Extract the (x, y) coordinate from the center of the cell holding the provided text.  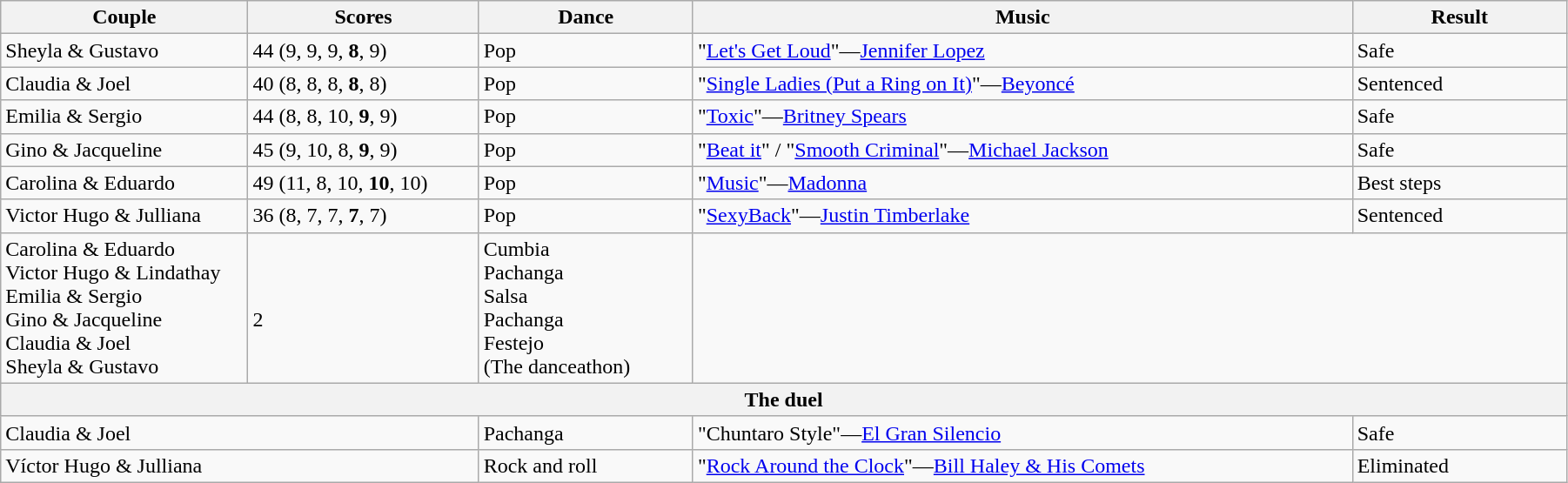
36 (8, 7, 7, 7, 7) (364, 216)
"Single Ladies (Put a Ring on It)"—Beyoncé (1022, 84)
44 (9, 9, 9, 8, 9) (364, 50)
40 (8, 8, 8, 8, 8) (364, 84)
"Let's Get Loud"—Jennifer Lopez (1022, 50)
"Chuntaro Style"—El Gran Silencio (1022, 433)
Couple (124, 17)
Music (1022, 17)
49 (11, 8, 10, 10, 10) (364, 183)
"SexyBack"—Justin Timberlake (1022, 216)
"Music"—Madonna (1022, 183)
Rock and roll (586, 466)
Dance (586, 17)
"Rock Around the Clock"—Bill Haley & His Comets (1022, 466)
Best steps (1459, 183)
44 (8, 8, 10, 9, 9) (364, 117)
Pachanga (586, 433)
Victor Hugo & Julliana (124, 216)
Gino & Jacqueline (124, 150)
The duel (784, 399)
Emilia & Sergio (124, 117)
"Beat it" / "Smooth Criminal"—Michael Jackson (1022, 150)
Carolina & EduardoVictor Hugo & LindathayEmilia & SergioGino & JacquelineClaudia & JoelSheyla & Gustavo (124, 308)
Result (1459, 17)
Sheyla & Gustavo (124, 50)
Carolina & Eduardo (124, 183)
Scores (364, 17)
Eliminated (1459, 466)
"Toxic"—Britney Spears (1022, 117)
2 (364, 308)
Víctor Hugo & Julliana (240, 466)
CumbiaPachangaSalsaPachangaFestejo(The danceathon) (586, 308)
45 (9, 10, 8, 9, 9) (364, 150)
